Search for the cell housing the specified text and yield its [x, y] center coordinate. 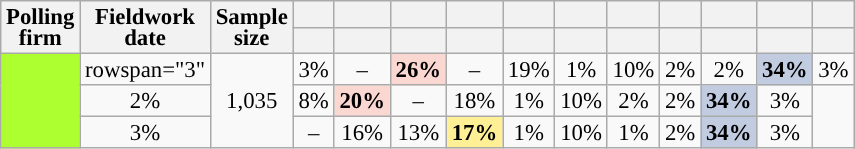
20% [362, 101]
18% [474, 101]
Samplesize [252, 28]
rowspan="3" [146, 70]
17% [474, 133]
8% [314, 101]
26% [418, 70]
16% [362, 133]
Fieldworkdate [146, 28]
1,035 [252, 102]
Pollingfirm [40, 28]
19% [529, 70]
13% [418, 133]
